Return the [x, y] coordinate for the center point of the cell that contains the specified text.  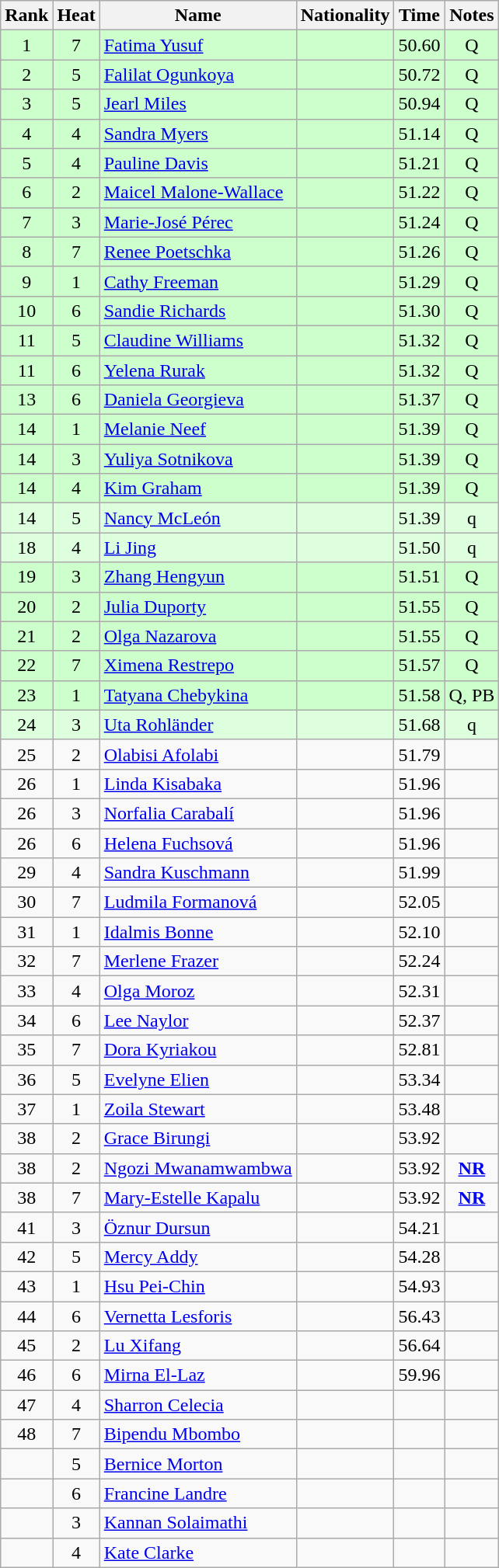
Renee Poetschka [197, 252]
48 [26, 1434]
9 [26, 281]
32 [26, 961]
Pauline Davis [197, 163]
23 [26, 695]
Sharron Celecia [197, 1405]
50.94 [420, 104]
Fatima Yusuf [197, 45]
Rank [26, 16]
50.60 [420, 45]
Yelena Rurak [197, 370]
Idalmis Bonne [197, 932]
Mercy Addy [197, 1257]
Grace Birungi [197, 1139]
51.26 [420, 252]
Bernice Morton [197, 1464]
Francine Landre [197, 1493]
Öznur Dursun [197, 1227]
Kannan Solaimathi [197, 1523]
13 [26, 400]
36 [26, 1080]
Mirna El-Laz [197, 1375]
29 [26, 873]
50.72 [420, 75]
Ximena Restrepo [197, 666]
Melanie Neef [197, 429]
51.21 [420, 163]
Olabisi Afolabi [197, 754]
8 [26, 252]
52.31 [420, 991]
Sandra Kuschmann [197, 873]
33 [26, 991]
Merlene Frazer [197, 961]
Claudine Williams [197, 340]
Cathy Freeman [197, 281]
59.96 [420, 1375]
Ngozi Mwanamwambwa [197, 1168]
Sandie Richards [197, 311]
51.68 [420, 725]
Q, PB [472, 695]
21 [26, 636]
56.64 [420, 1346]
Dora Kyriakou [197, 1050]
Yuliya Sotnikova [197, 459]
Zhang Hengyun [197, 577]
Julia Duporty [197, 607]
51.30 [420, 311]
30 [26, 902]
Bipendu Mbombo [197, 1434]
Linda Kisabaka [197, 784]
43 [26, 1286]
35 [26, 1050]
51.37 [420, 400]
20 [26, 607]
46 [26, 1375]
Hsu Pei-Chin [197, 1286]
10 [26, 311]
37 [26, 1109]
Nancy McLeón [197, 518]
Maicel Malone-Wallace [197, 193]
51.22 [420, 193]
24 [26, 725]
Evelyne Elien [197, 1080]
54.28 [420, 1257]
Marie-José Pérec [197, 222]
51.24 [420, 222]
19 [26, 577]
52.10 [420, 932]
Li Jing [197, 548]
Mary-Estelle Kapalu [197, 1198]
Notes [472, 16]
Kate Clarke [197, 1552]
52.05 [420, 902]
53.34 [420, 1080]
51.51 [420, 577]
31 [26, 932]
Olga Moroz [197, 991]
Lu Xifang [197, 1346]
Helena Fuchsová [197, 843]
44 [26, 1316]
22 [26, 666]
52.24 [420, 961]
47 [26, 1405]
51.14 [420, 134]
Nationality [345, 16]
51.58 [420, 695]
52.81 [420, 1050]
Norfalia Carabalí [197, 813]
51.99 [420, 873]
Lee Naylor [197, 1020]
51.79 [420, 754]
53.48 [420, 1109]
34 [26, 1020]
52.37 [420, 1020]
51.29 [420, 281]
Daniela Georgieva [197, 400]
Jearl Miles [197, 104]
25 [26, 754]
45 [26, 1346]
Name [197, 16]
Zoila Stewart [197, 1109]
54.93 [420, 1286]
54.21 [420, 1227]
Uta Rohländer [197, 725]
Kim Graham [197, 488]
18 [26, 548]
Ludmila Formanová [197, 902]
Olga Nazarova [197, 636]
Vernetta Lesforis [197, 1316]
51.57 [420, 666]
Tatyana Chebykina [197, 695]
Heat [76, 16]
42 [26, 1257]
Falilat Ogunkoya [197, 75]
56.43 [420, 1316]
41 [26, 1227]
51.50 [420, 548]
Sandra Myers [197, 134]
Time [420, 16]
